Determine the [X, Y] coordinate at the center of the cell enclosing the given text.  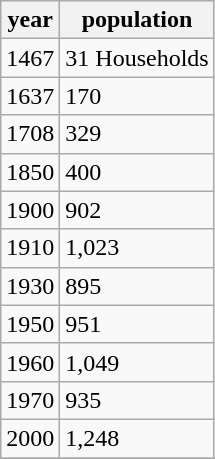
1637 [30, 96]
951 [137, 324]
935 [137, 400]
1467 [30, 58]
902 [137, 210]
1708 [30, 134]
population [137, 20]
1,023 [137, 248]
329 [137, 134]
31 Households [137, 58]
895 [137, 286]
1850 [30, 172]
1930 [30, 286]
170 [137, 96]
1970 [30, 400]
400 [137, 172]
year [30, 20]
1960 [30, 362]
1,248 [137, 438]
1910 [30, 248]
1950 [30, 324]
2000 [30, 438]
1,049 [137, 362]
1900 [30, 210]
